For the text-containing cell, return its midpoint in (x, y) coordinate format. 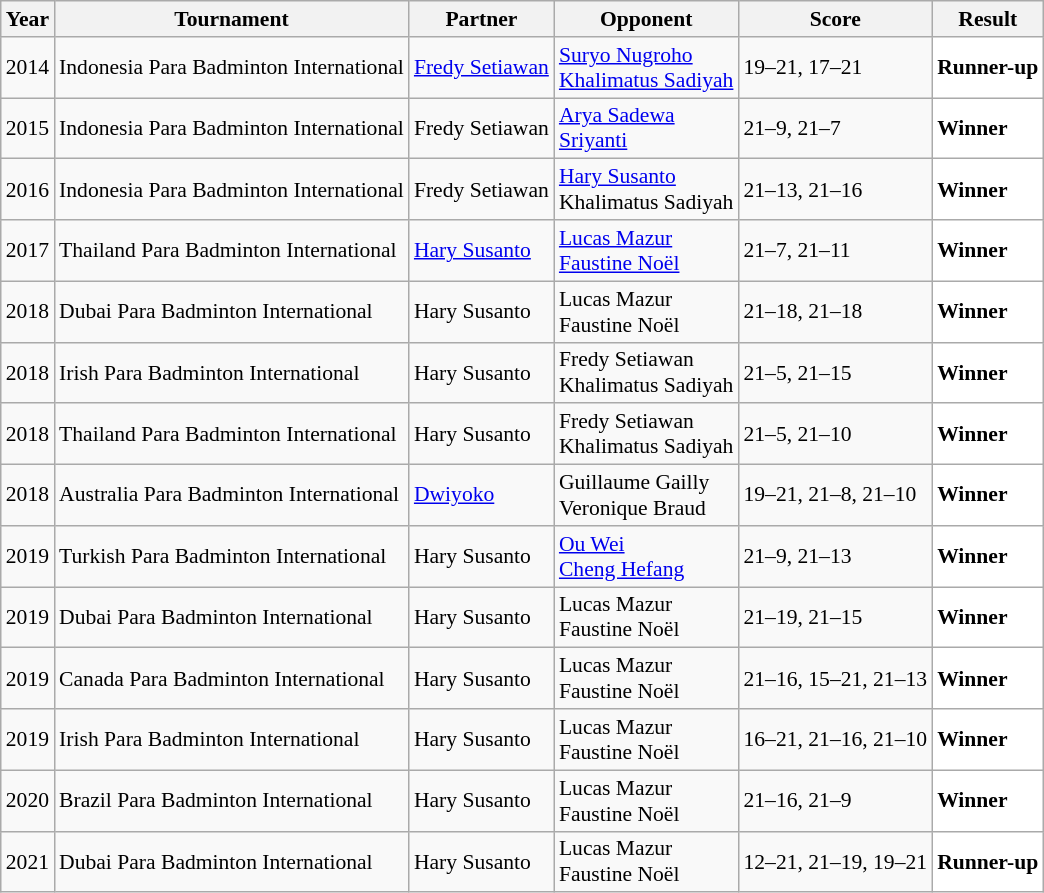
Hary Susanto Khalimatus Sadiyah (646, 190)
Guillaume Gailly Veronique Braud (646, 496)
Arya Sadewa Sriyanti (646, 128)
2014 (28, 68)
2017 (28, 250)
Turkish Para Badminton International (232, 556)
21–5, 21–15 (835, 372)
21–9, 21–7 (835, 128)
Suryo Nugroho Khalimatus Sadiyah (646, 68)
16–21, 21–16, 21–10 (835, 740)
Dwiyoko (482, 496)
Result (988, 19)
21–18, 21–18 (835, 312)
2015 (28, 128)
Score (835, 19)
2021 (28, 862)
21–5, 21–10 (835, 434)
Ou Wei Cheng Hefang (646, 556)
21–16, 15–21, 21–13 (835, 678)
21–9, 21–13 (835, 556)
19–21, 21–8, 21–10 (835, 496)
21–7, 21–11 (835, 250)
Brazil Para Badminton International (232, 800)
Partner (482, 19)
19–21, 17–21 (835, 68)
Australia Para Badminton International (232, 496)
2020 (28, 800)
Year (28, 19)
12–21, 21–19, 19–21 (835, 862)
Tournament (232, 19)
2016 (28, 190)
Opponent (646, 19)
21–16, 21–9 (835, 800)
21–13, 21–16 (835, 190)
Canada Para Badminton International (232, 678)
21–19, 21–15 (835, 618)
